For the text-containing cell, return its midpoint in (x, y) coordinate format. 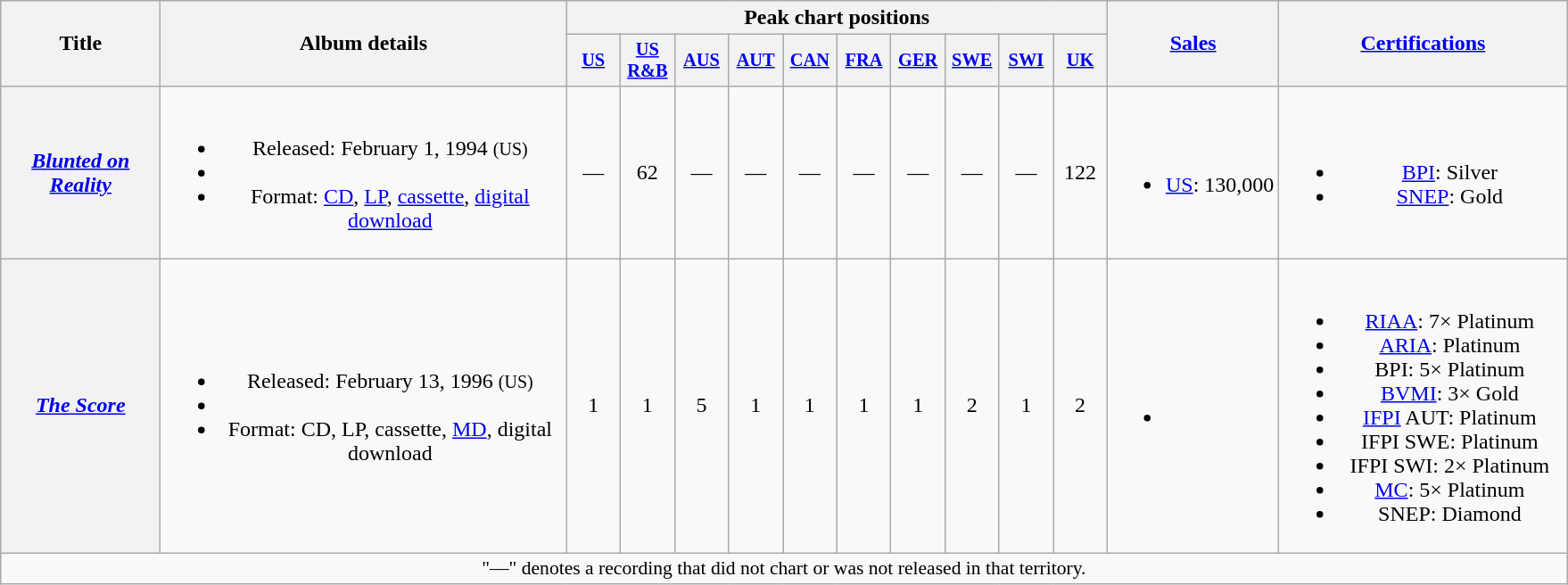
SWE (972, 61)
AUS (701, 61)
US: 130,000 (1193, 172)
The Score (80, 407)
Blunted on Reality (80, 172)
Title (80, 44)
UK (1081, 61)
Sales (1193, 44)
BPI: SilverSNEP: Gold (1424, 172)
122 (1081, 172)
GER (919, 61)
Released: February 1, 1994 (US)Format: CD, LP, cassette, digital download (364, 172)
CAN (810, 61)
Album details (364, 44)
US (594, 61)
Released: February 13, 1996 (US)Format: CD, LP, cassette, MD, digital download (364, 407)
Certifications (1424, 44)
Peak chart positions (837, 18)
AUT (756, 61)
62 (648, 172)
USR&B (648, 61)
"—" denotes a recording that did not chart or was not released in that territory. (784, 569)
5 (701, 407)
SWI (1026, 61)
RIAA: 7× Platinum ARIA: PlatinumBPI: 5× PlatinumBVMI: 3× GoldIFPI AUT: PlatinumIFPI SWE: PlatinumIFPI SWI: 2× PlatinumMC: 5× PlatinumSNEP: Diamond (1424, 407)
FRA (863, 61)
